Identify which cell holds the provided text, then report its [x, y] central coordinate. 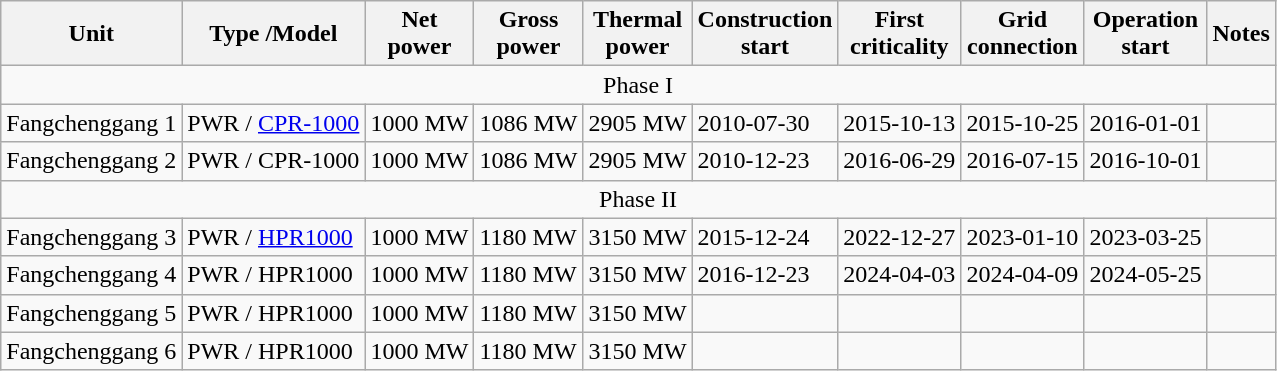
Fangchenggang 5 [92, 313]
2015-10-13 [900, 123]
Gross power [528, 34]
Phase II [638, 199]
2023-01-10 [1022, 237]
Fangchenggang 2 [92, 161]
2010-07-30 [765, 123]
2010-12-23 [765, 161]
Type /Model [274, 34]
Fangchenggang 1 [92, 123]
2024-05-25 [1146, 275]
2015-10-25 [1022, 123]
Fangchenggang 6 [92, 351]
Fangchenggang 4 [92, 275]
Grid connection [1022, 34]
2016-01-01 [1146, 123]
2016-06-29 [900, 161]
Phase I [638, 85]
2023-03-25 [1146, 237]
2016-07-15 [1022, 161]
2016-10-01 [1146, 161]
Net power [420, 34]
Construction start [765, 34]
First criticality [900, 34]
Operation start [1146, 34]
Thermal power [638, 34]
2015-12-24 [765, 237]
2024-04-09 [1022, 275]
2016-12-23 [765, 275]
Unit [92, 34]
2024-04-03 [900, 275]
2022-12-27 [900, 237]
Fangchenggang 3 [92, 237]
Notes [1241, 34]
